Locate the cell with the specified text and output its (X, Y) center coordinate. 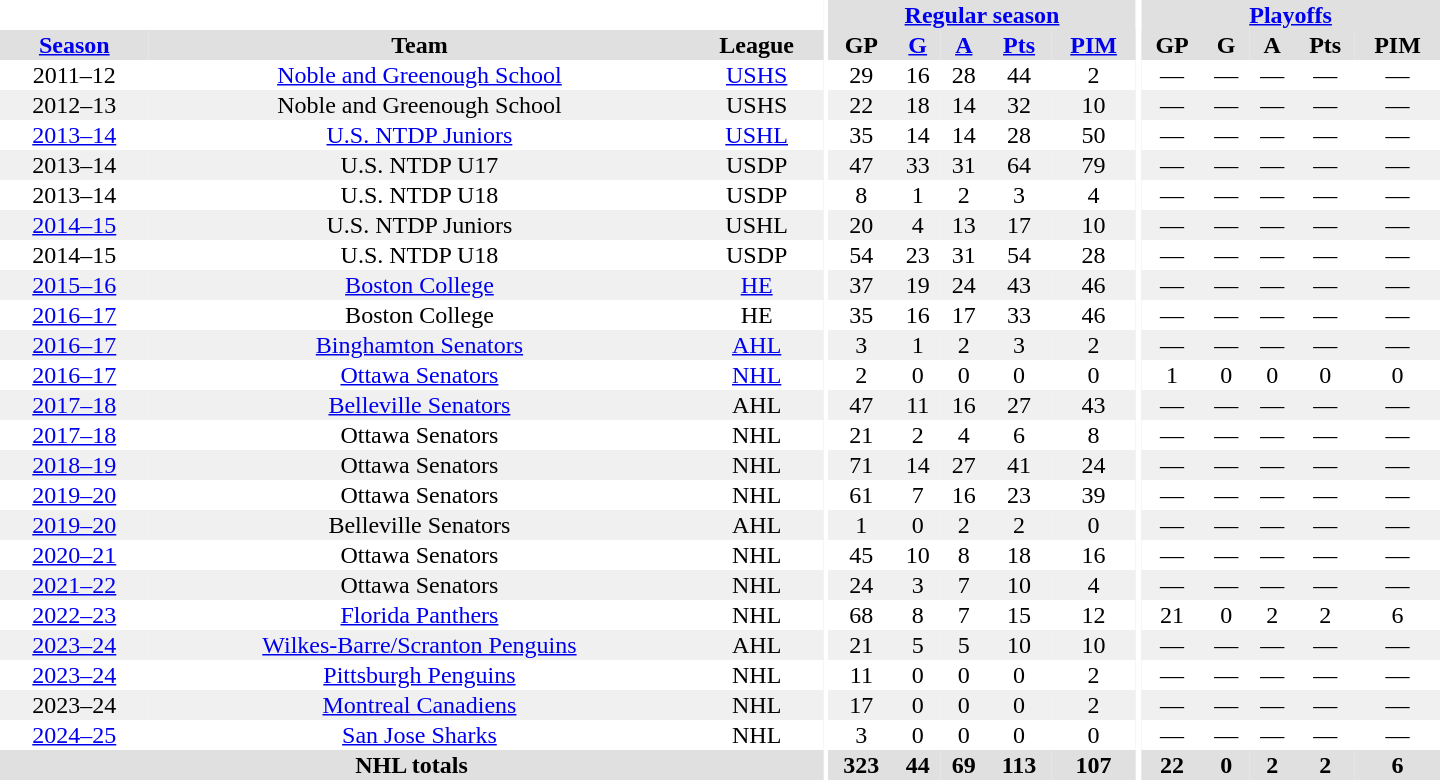
20 (862, 225)
San Jose Sharks (420, 735)
32 (1019, 105)
29 (862, 75)
323 (862, 765)
68 (862, 615)
107 (1094, 765)
71 (862, 465)
50 (1094, 135)
113 (1019, 765)
64 (1019, 165)
15 (1019, 615)
41 (1019, 465)
69 (964, 765)
45 (862, 555)
U.S. NTDP U17 (420, 165)
2021–22 (74, 585)
2012–13 (74, 105)
Montreal Canadiens (420, 705)
NHL totals (412, 765)
79 (1094, 165)
Playoffs (1290, 15)
Team (420, 45)
2015–16 (74, 285)
2020–21 (74, 555)
Binghamton Senators (420, 345)
2011–12 (74, 75)
12 (1094, 615)
2024–25 (74, 735)
61 (862, 495)
Season (74, 45)
2018–19 (74, 465)
2022–23 (74, 615)
Wilkes-Barre/Scranton Penguins (420, 645)
37 (862, 285)
13 (964, 225)
Florida Panthers (420, 615)
Pittsburgh Penguins (420, 675)
League (756, 45)
39 (1094, 495)
19 (918, 285)
Regular season (982, 15)
